Scan for the cell matching the given text and deliver its (X, Y) coordinate at center. 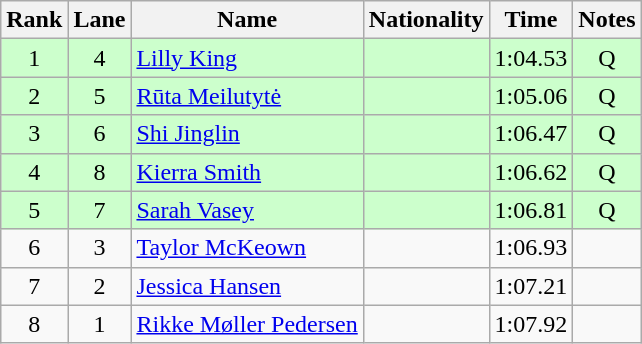
1:06.62 (531, 172)
Lane (100, 20)
Time (531, 20)
Jessica Hansen (247, 286)
1:05.06 (531, 96)
1:06.93 (531, 248)
Kierra Smith (247, 172)
1:07.21 (531, 286)
Sarah Vasey (247, 210)
1:07.92 (531, 324)
Taylor McKeown (247, 248)
Notes (607, 20)
Shi Jinglin (247, 134)
1:06.81 (531, 210)
Rūta Meilutytė (247, 96)
1:06.47 (531, 134)
Rank (34, 20)
Rikke Møller Pedersen (247, 324)
Lilly King (247, 58)
Nationality (426, 20)
1:04.53 (531, 58)
Name (247, 20)
